Locate the cell with the specified text and output its (X, Y) center coordinate. 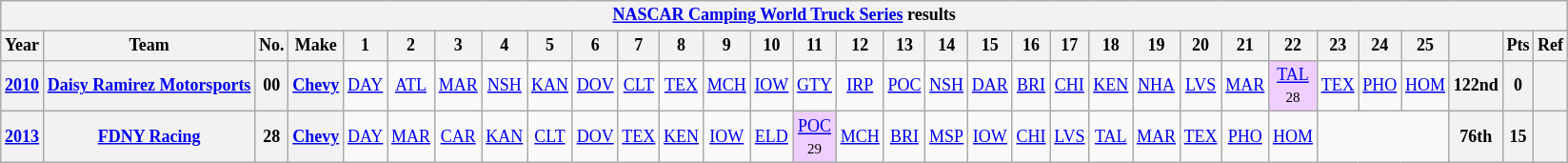
TAL28 (1293, 86)
10 (771, 46)
18 (1111, 46)
IRP (860, 86)
2010 (23, 86)
24 (1380, 46)
TAL (1111, 137)
FDNY Racing (149, 137)
POC (904, 86)
Make (316, 46)
2 (411, 46)
22 (1293, 46)
ELD (771, 137)
20 (1201, 46)
2013 (23, 137)
122nd (1476, 86)
DAR (990, 86)
5 (550, 46)
CAR (458, 137)
21 (1245, 46)
1 (366, 46)
Year (23, 46)
76th (1476, 137)
9 (726, 46)
13 (904, 46)
23 (1338, 46)
17 (1070, 46)
19 (1157, 46)
Ref (1551, 46)
NASCAR Camping World Truck Series results (784, 15)
POC29 (815, 137)
4 (505, 46)
8 (682, 46)
3 (458, 46)
12 (860, 46)
ATL (411, 86)
00 (272, 86)
28 (272, 137)
GTY (815, 86)
Pts (1518, 46)
7 (639, 46)
0 (1518, 86)
MSP (946, 137)
16 (1031, 46)
11 (815, 46)
25 (1426, 46)
NHA (1157, 86)
Daisy Ramirez Motorsports (149, 86)
No. (272, 46)
Team (149, 46)
6 (595, 46)
14 (946, 46)
